Search for the cell housing the specified text and yield its (x, y) center coordinate. 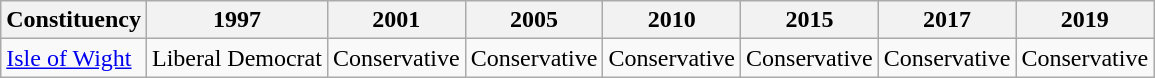
2015 (810, 20)
2010 (672, 20)
Isle of Wight (74, 58)
2005 (534, 20)
1997 (236, 20)
Liberal Democrat (236, 58)
Constituency (74, 20)
2017 (947, 20)
2001 (396, 20)
2019 (1085, 20)
